Return the [x, y] coordinate for the center point of the cell that contains the specified text.  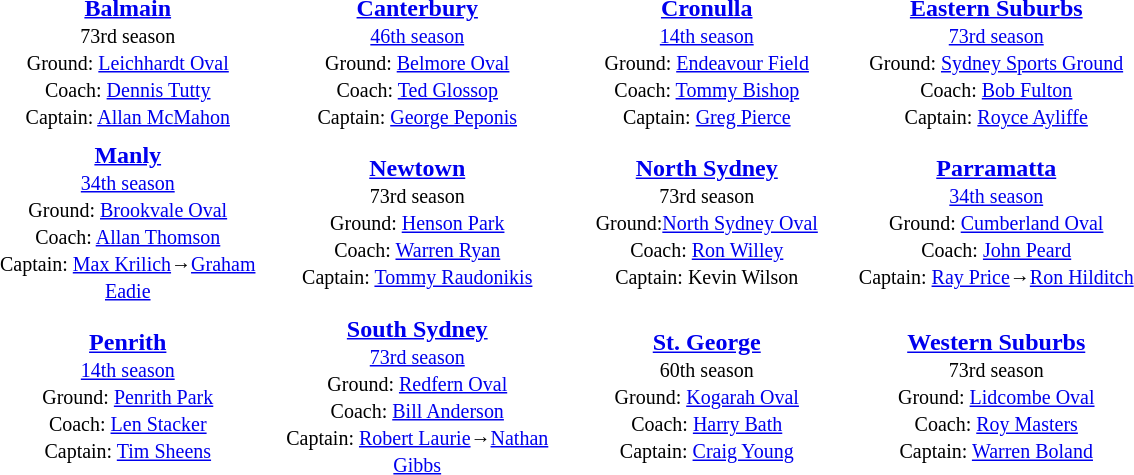
North Sydney73rd seasonGround:North Sydney Oval Coach: Ron WilleyCaptain: Kevin Wilson [707, 222]
Newtown73rd seasonGround: Henson Park Coach: Warren RyanCaptain: Tommy Raudonikis [417, 222]
